Detect which cell encompasses the target text, then output its [x, y] center coordinate. 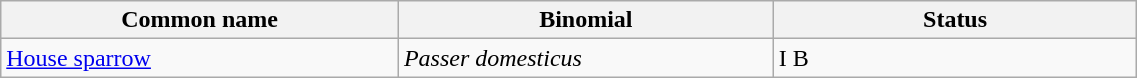
Status [955, 20]
Binomial [586, 20]
Passer domesticus [586, 58]
Common name [200, 20]
I B [955, 58]
House sparrow [200, 58]
